Scan for the cell matching the given text and deliver its [X, Y] coordinate at center. 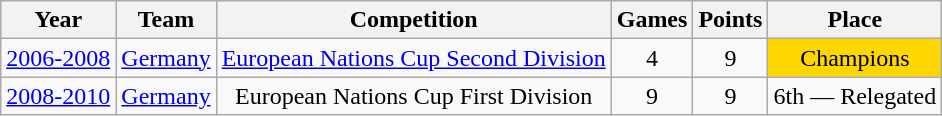
Place [855, 20]
Year [58, 20]
2008-2010 [58, 96]
European Nations Cup First Division [414, 96]
Team [166, 20]
6th — Relegated [855, 96]
Champions [855, 58]
2006-2008 [58, 58]
Competition [414, 20]
4 [652, 58]
European Nations Cup Second Division [414, 58]
Games [652, 20]
Points [730, 20]
